Detect which cell encompasses the target text, then output its [X, Y] center coordinate. 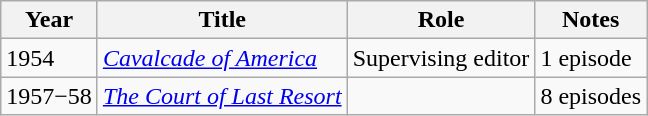
1954 [50, 58]
Notes [591, 20]
Title [222, 20]
The Court of Last Resort [222, 96]
Year [50, 20]
Role [441, 20]
Cavalcade of America [222, 58]
8 episodes [591, 96]
1957−58 [50, 96]
1 episode [591, 58]
Supervising editor [441, 58]
